Search for the cell housing the specified text and yield its (X, Y) center coordinate. 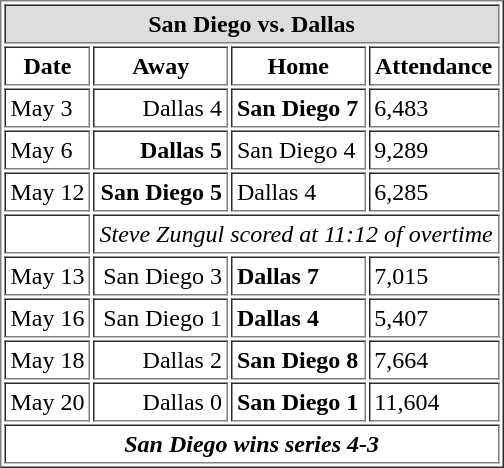
Dallas 2 (160, 360)
May 6 (47, 150)
San Diego 8 (298, 360)
Away (160, 66)
Dallas 0 (160, 402)
San Diego 4 (298, 150)
May 20 (47, 402)
May 18 (47, 360)
Home (298, 66)
11,604 (433, 402)
Date (47, 66)
7,664 (433, 360)
Dallas 7 (298, 276)
5,407 (433, 318)
6,483 (433, 108)
San Diego wins series 4-3 (251, 444)
9,289 (433, 150)
7,015 (433, 276)
Attendance (433, 66)
San Diego 3 (160, 276)
May 13 (47, 276)
May 16 (47, 318)
San Diego vs. Dallas (251, 24)
May 3 (47, 108)
San Diego 5 (160, 192)
May 12 (47, 192)
Dallas 5 (160, 150)
6,285 (433, 192)
San Diego 7 (298, 108)
Steve Zungul scored at 11:12 of overtime (296, 234)
